Extract the (x, y) coordinate from the center of the cell holding the provided text.  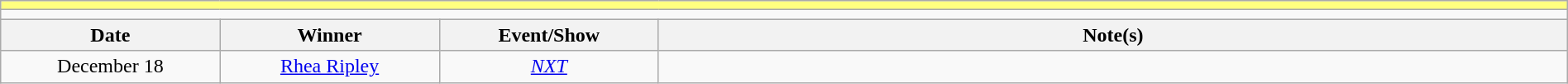
December 18 (111, 67)
Event/Show (549, 35)
Winner (329, 35)
Date (111, 35)
Note(s) (1113, 35)
NXT (549, 67)
Rhea Ripley (329, 67)
